For the text-containing cell, return its midpoint in (x, y) coordinate format. 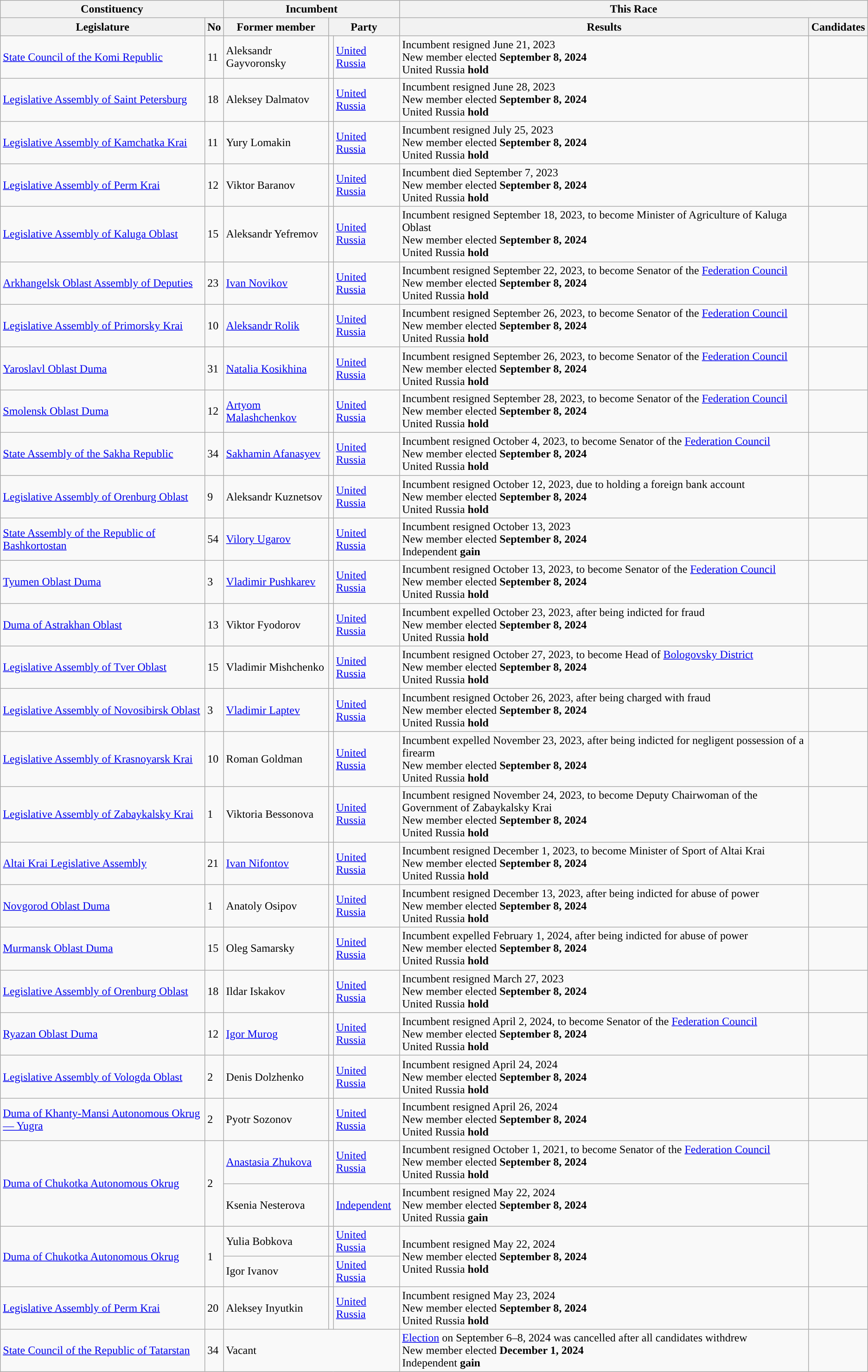
Aleksandr Kuznetsov (276, 496)
13 (214, 625)
Ivan Novikov (276, 283)
This Race (634, 9)
Novgorod Oblast Duma (103, 906)
Aleksandr Rolik (276, 326)
Constituency (112, 9)
20 (214, 1308)
Incumbent died September 7, 2023New member elected September 8, 2024United Russia hold (604, 185)
Yaroslavl Oblast Duma (103, 368)
Oleg Samarsky (276, 949)
Vilory Ugarov (276, 539)
Election on September 6–8, 2024 was cancelled after all candidates withdrewNew member elected December 1, 2024Independent gain (604, 1351)
Aleksandr Yefremov (276, 234)
21 (214, 863)
State Assembly of the Republic of Bashkortostan (103, 539)
Ivan Nifontov (276, 863)
Legislative Assembly of Tver Oblast (103, 667)
Legislative Assembly of Saint Petersburg (103, 100)
Incumbent resigned July 25, 2023New member elected September 8, 2024United Russia hold (604, 142)
Incumbent resigned April 24, 2024New member elected September 8, 2024United Russia hold (604, 1077)
Smolensk Oblast Duma (103, 411)
Incumbent resigned October 13, 2023New member elected September 8, 2024Independent gain (604, 539)
Viktor Baranov (276, 185)
Incumbent (312, 9)
Former member (276, 27)
Vladimir Mishchenko (276, 667)
Arkhangelsk Oblast Assembly of Deputies (103, 283)
Incumbent resigned December 1, 2023, to become Minister of Sport of Altai KraiNew member elected September 8, 2024United Russia hold (604, 863)
54 (214, 539)
Legislative Assembly of Zabaykalsky Krai (103, 814)
Viktoria Bessonova (276, 814)
Yury Lomakin (276, 142)
Incumbent resigned March 27, 2023New member elected September 8, 2024United Russia hold (604, 991)
Legislature (103, 27)
Legislative Assembly of Kaluga Oblast (103, 234)
Incumbent resigned October 27, 2023, to become Head of Bologovsky DistrictNew member elected September 8, 2024United Russia hold (604, 667)
Incumbent resigned May 22, 2024New member elected September 8, 2024United Russia gain (604, 1205)
Aleksey Dalmatov (276, 100)
Aleksandr Gayvoronsky (276, 57)
Natalia Kosikhina (276, 368)
Artyom Malashchenkov (276, 411)
Incumbent resigned October 26, 2023, after being charged with fraudNew member elected September 8, 2024United Russia hold (604, 710)
Incumbent expelled October 23, 2023, after being indicted for fraudNew member elected September 8, 2024United Russia hold (604, 625)
Igor Ivanov (276, 1272)
Incumbent resigned October 12, 2023, due to holding a foreign bank accountNew member elected September 8, 2024United Russia hold (604, 496)
Ildar Iskakov (276, 991)
No (214, 27)
31 (214, 368)
Legislative Assembly of Vologda Oblast (103, 1077)
Aleksey Inyutkin (276, 1308)
State Council of the Republic of Tatarstan (103, 1351)
Incumbent resigned December 13, 2023, after being indicted for abuse of powerNew member elected September 8, 2024United Russia hold (604, 906)
Igor Murog (276, 1034)
Incumbent expelled February 1, 2024, after being indicted for abuse of powerNew member elected September 8, 2024United Russia hold (604, 949)
Duma of Khanty-Mansi Autonomous Okrug — Yugra (103, 1119)
Incumbent resigned September 22, 2023, to become Senator of the Federation CouncilNew member elected September 8, 2024United Russia hold (604, 283)
Independent (366, 1205)
Incumbent resigned June 21, 2023New member elected September 8, 2024United Russia hold (604, 57)
Incumbent resigned June 28, 2023New member elected September 8, 2024United Russia hold (604, 100)
Incumbent resigned October 13, 2023, to become Senator of the Federation CouncilNew member elected September 8, 2024United Russia hold (604, 582)
Incumbent resigned May 22, 2024New member elected September 8, 2024United Russia hold (604, 1257)
State Assembly of the Sakha Republic (103, 454)
Denis Dolzhenko (276, 1077)
Vladimir Laptev (276, 710)
Incumbent resigned May 23, 2024New member elected September 8, 2024United Russia hold (604, 1308)
Incumbent resigned April 2, 2024, to become Senator of the Federation CouncilNew member elected September 8, 2024United Russia hold (604, 1034)
Results (604, 27)
Legislative Assembly of Krasnoyarsk Krai (103, 759)
Anatoly Osipov (276, 906)
Anastasia Zhukova (276, 1162)
Candidates (838, 27)
9 (214, 496)
23 (214, 283)
Ryazan Oblast Duma (103, 1034)
Legislative Assembly of Novosibirsk Oblast (103, 710)
Ksenia Nesterova (276, 1205)
Vacant (312, 1351)
Tyumen Oblast Duma (103, 582)
State Council of the Komi Republic (103, 57)
Yulia Bobkova (276, 1241)
Incumbent resigned September 18, 2023, to become Minister of Agriculture of Kaluga OblastNew member elected September 8, 2024United Russia hold (604, 234)
Legislative Assembly of Primorsky Krai (103, 326)
Incumbent resigned September 28, 2023, to become Senator of the Federation CouncilNew member elected September 8, 2024United Russia hold (604, 411)
Viktor Fyodorov (276, 625)
Pyotr Sozonov (276, 1119)
Incumbent resigned October 4, 2023, to become Senator of the Federation CouncilNew member elected September 8, 2024United Russia hold (604, 454)
Legislative Assembly of Kamchatka Krai (103, 142)
Incumbent resigned April 26, 2024New member elected September 8, 2024United Russia hold (604, 1119)
Party (364, 27)
Incumbent resigned October 1, 2021, to become Senator of the Federation Council New member elected September 8, 2024United Russia hold (604, 1162)
Duma of Astrakhan Oblast (103, 625)
Altai Krai Legislative Assembly (103, 863)
Sakhamin Afanasyev (276, 454)
Vladimir Pushkarev (276, 582)
Murmansk Oblast Duma (103, 949)
Roman Goldman (276, 759)
